Scan for the cell matching the given text and deliver its [x, y] coordinate at center. 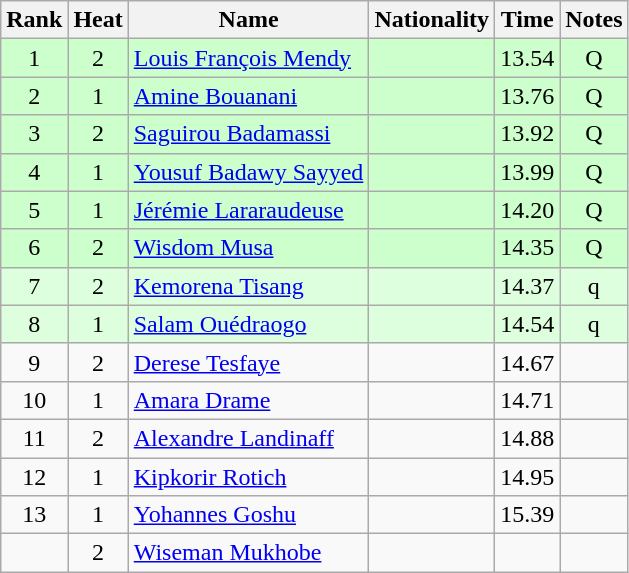
Saguirou Badamassi [248, 134]
Kipkorir Rotich [248, 477]
Rank [34, 20]
4 [34, 172]
13.54 [528, 58]
Time [528, 20]
Yousuf Badawy Sayyed [248, 172]
Nationality [432, 20]
Salam Ouédraogo [248, 324]
10 [34, 400]
13.76 [528, 96]
14.71 [528, 400]
14.54 [528, 324]
14.67 [528, 362]
14.35 [528, 248]
13.99 [528, 172]
Name [248, 20]
Heat [98, 20]
9 [34, 362]
8 [34, 324]
7 [34, 286]
Wisdom Musa [248, 248]
Jérémie Lararaudeuse [248, 210]
11 [34, 438]
Kemorena Tisang [248, 286]
3 [34, 134]
13.92 [528, 134]
6 [34, 248]
12 [34, 477]
Notes [594, 20]
14.95 [528, 477]
14.20 [528, 210]
Yohannes Goshu [248, 515]
5 [34, 210]
Amine Bouanani [248, 96]
Wiseman Mukhobe [248, 553]
Amara Drame [248, 400]
14.37 [528, 286]
Louis François Mendy [248, 58]
13 [34, 515]
Derese Tesfaye [248, 362]
14.88 [528, 438]
Alexandre Landinaff [248, 438]
15.39 [528, 515]
